Scan for the cell matching the given text and deliver its [x, y] coordinate at center. 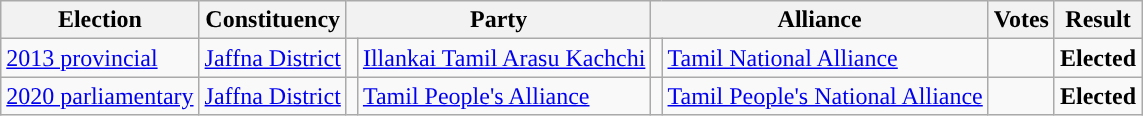
Constituency [272, 20]
Alliance [820, 20]
Votes [1021, 20]
2020 parliamentary [100, 96]
Election [100, 20]
Illankai Tamil Arasu Kachchi [504, 58]
Tamil People's Alliance [504, 96]
Result [1098, 20]
Tamil National Alliance [825, 58]
Party [498, 20]
Tamil People's National Alliance [825, 96]
2013 provincial [100, 58]
